Search for the cell housing the specified text and yield its [x, y] center coordinate. 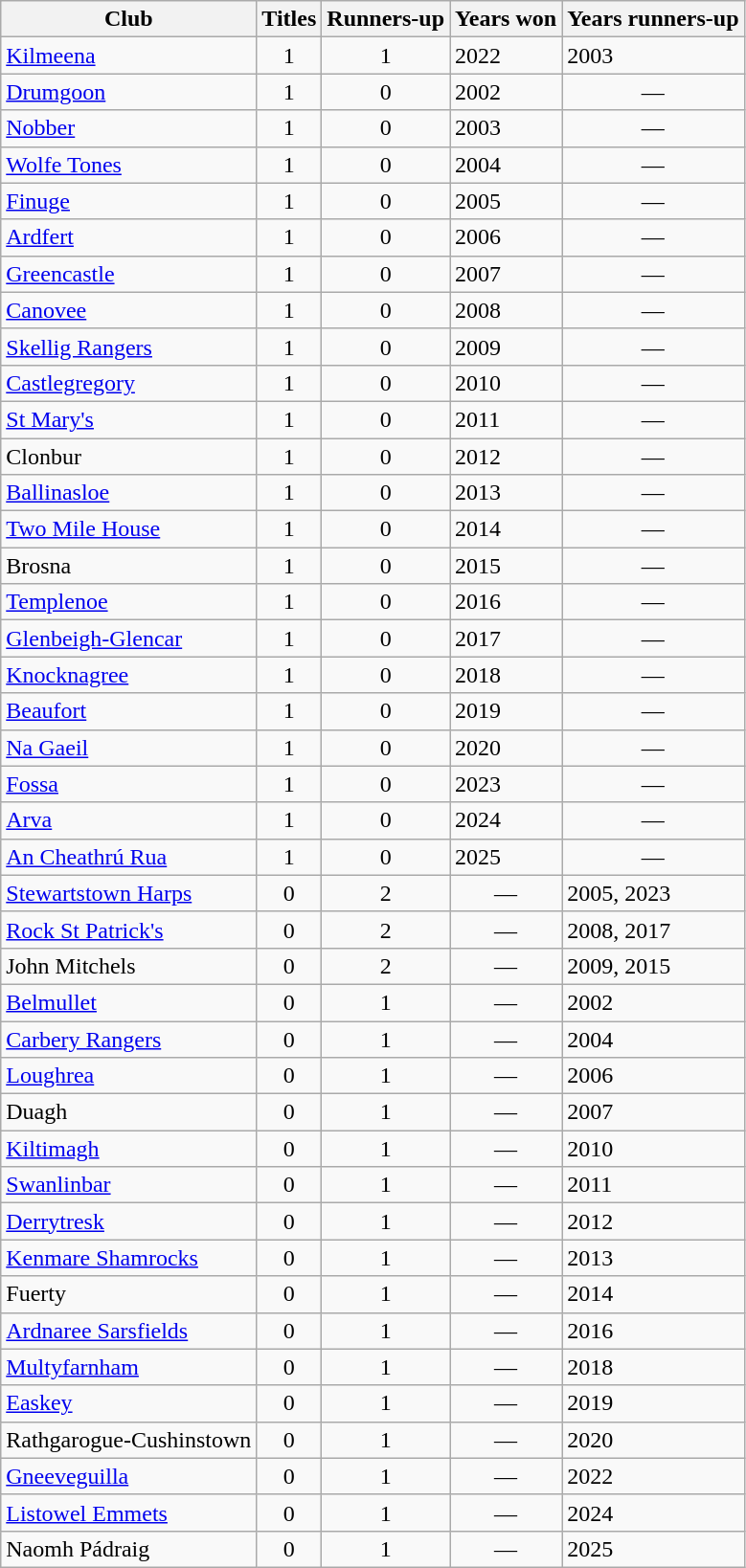
Club [128, 19]
2008, 2017 [653, 930]
Skellig Rangers [128, 347]
Drumgoon [128, 92]
Kiltimagh [128, 1149]
Castlegregory [128, 383]
Clonbur [128, 457]
2005 [506, 201]
Beaufort [128, 711]
Kenmare Shamrocks [128, 1258]
2017 [506, 638]
Greencastle [128, 274]
2023 [506, 784]
Templenoe [128, 602]
Listowel Emmets [128, 1512]
2009, 2015 [653, 966]
Glenbeigh-Glencar [128, 638]
An Cheathrú Rua [128, 857]
John Mitchels [128, 966]
Kilmeena [128, 56]
Knocknagree [128, 675]
Arva [128, 820]
St Mary's [128, 419]
Ardfert [128, 237]
2005, 2023 [653, 893]
Stewartstown Harps [128, 893]
Naomh Pádraig [128, 1549]
Gneeveguilla [128, 1476]
Carbery Rangers [128, 1039]
Swanlinbar [128, 1185]
Years won [506, 19]
Derrytresk [128, 1221]
Canovee [128, 310]
Titles [289, 19]
Fuerty [128, 1294]
Two Mile House [128, 529]
2009 [506, 347]
Easkey [128, 1403]
Na Gaeil [128, 748]
Wolfe Tones [128, 165]
Finuge [128, 201]
Multyfarnham [128, 1367]
Belmullet [128, 1002]
Rock St Patrick's [128, 930]
2015 [506, 566]
Duagh [128, 1112]
Nobber [128, 128]
Brosna [128, 566]
Loughrea [128, 1076]
Ballinasloe [128, 493]
Years runners-up [653, 19]
Runners-up [386, 19]
Ardnaree Sarsfields [128, 1331]
Fossa [128, 784]
2008 [506, 310]
Rathgarogue-Cushinstown [128, 1440]
